Scan for the cell matching the given text and deliver its [x, y] coordinate at center. 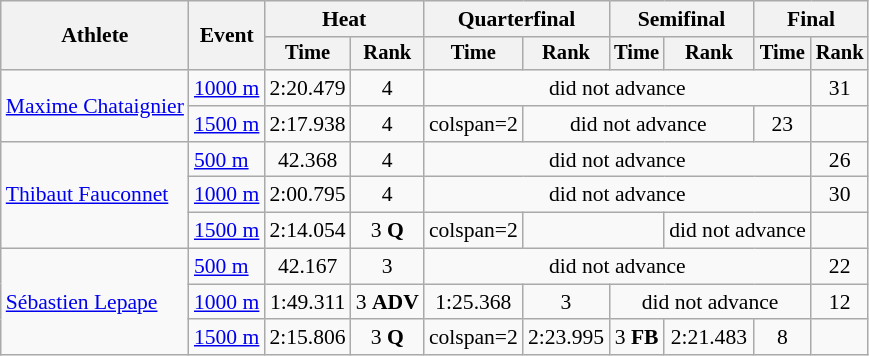
42.167 [307, 267]
2:00.795 [307, 195]
2:17.938 [307, 124]
42.368 [307, 160]
2:14.054 [307, 231]
12 [840, 302]
Event [226, 36]
31 [840, 88]
Semifinal [682, 19]
Athlete [95, 36]
1:49.311 [307, 302]
30 [840, 195]
Quarterfinal [516, 19]
Thibaut Fauconnet [95, 196]
Sébastien Lepape [95, 302]
3 FB [636, 338]
3 ADV [388, 302]
1:25.368 [474, 302]
Maxime Chataignier [95, 106]
2:15.806 [307, 338]
23 [782, 124]
Final [812, 19]
22 [840, 267]
2:23.995 [566, 338]
8 [782, 338]
Heat [344, 19]
2:21.483 [709, 338]
26 [840, 160]
2:20.479 [307, 88]
